Detect which cell encompasses the target text, then output its (x, y) center coordinate. 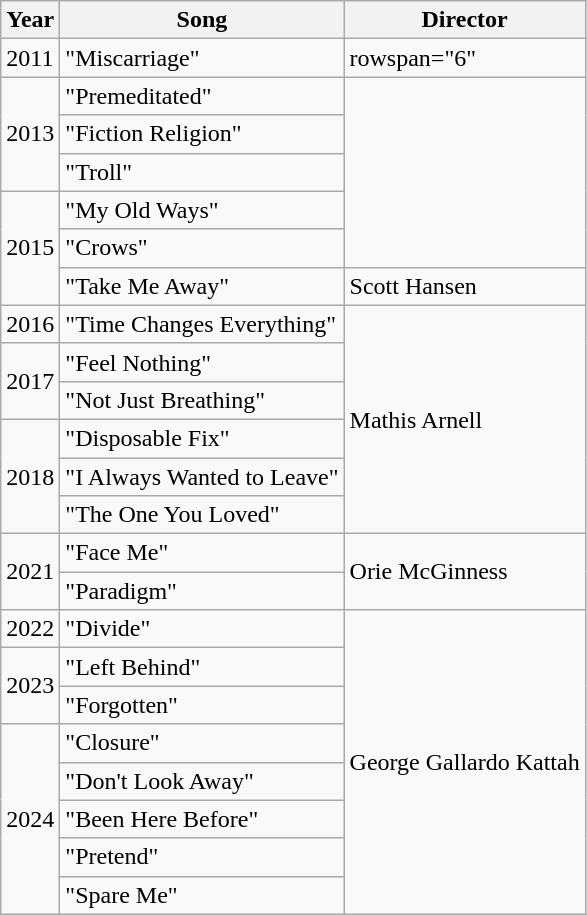
"Face Me" (202, 553)
Mathis Arnell (464, 419)
"Take Me Away" (202, 286)
2022 (30, 629)
2015 (30, 248)
"Been Here Before" (202, 819)
"Divide" (202, 629)
2023 (30, 686)
"Crows" (202, 248)
"Closure" (202, 743)
Director (464, 20)
"Forgotten" (202, 705)
"The One You Loved" (202, 515)
"Time Changes Everything" (202, 324)
Song (202, 20)
"Don't Look Away" (202, 781)
2024 (30, 819)
2017 (30, 381)
"Miscarriage" (202, 58)
2011 (30, 58)
2018 (30, 476)
rowspan="6" (464, 58)
"Feel Nothing" (202, 362)
Year (30, 20)
"Paradigm" (202, 591)
"I Always Wanted to Leave" (202, 477)
Scott Hansen (464, 286)
"Spare Me" (202, 895)
"Disposable Fix" (202, 438)
"Fiction Religion" (202, 134)
"Troll" (202, 172)
"Premeditated" (202, 96)
"Pretend" (202, 857)
2016 (30, 324)
"My Old Ways" (202, 210)
Orie McGinness (464, 572)
2013 (30, 134)
"Not Just Breathing" (202, 400)
2021 (30, 572)
"Left Behind" (202, 667)
George Gallardo Kattah (464, 762)
